Determine the (X, Y) coordinate at the center of the cell enclosing the given text.  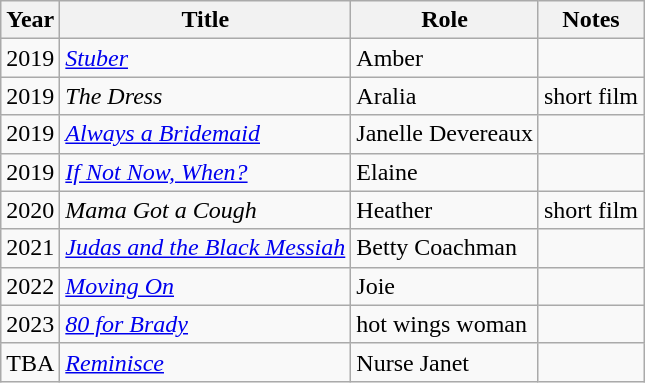
TBA (30, 362)
2020 (30, 210)
Nurse Janet (445, 362)
Elaine (445, 172)
Year (30, 20)
80 for Brady (206, 324)
Aralia (445, 96)
Joie (445, 286)
Title (206, 20)
The Dress (206, 96)
Notes (590, 20)
Mama Got a Cough (206, 210)
2023 (30, 324)
Betty Coachman (445, 248)
Janelle Devereaux (445, 134)
Reminisce (206, 362)
Stuber (206, 58)
Role (445, 20)
2021 (30, 248)
Judas and the Black Messiah (206, 248)
If Not Now, When? (206, 172)
Heather (445, 210)
Moving On (206, 286)
Amber (445, 58)
Always a Bridemaid (206, 134)
hot wings woman (445, 324)
2022 (30, 286)
